Find where the given text appears and provide that cell's center as (X, Y) coordinate. 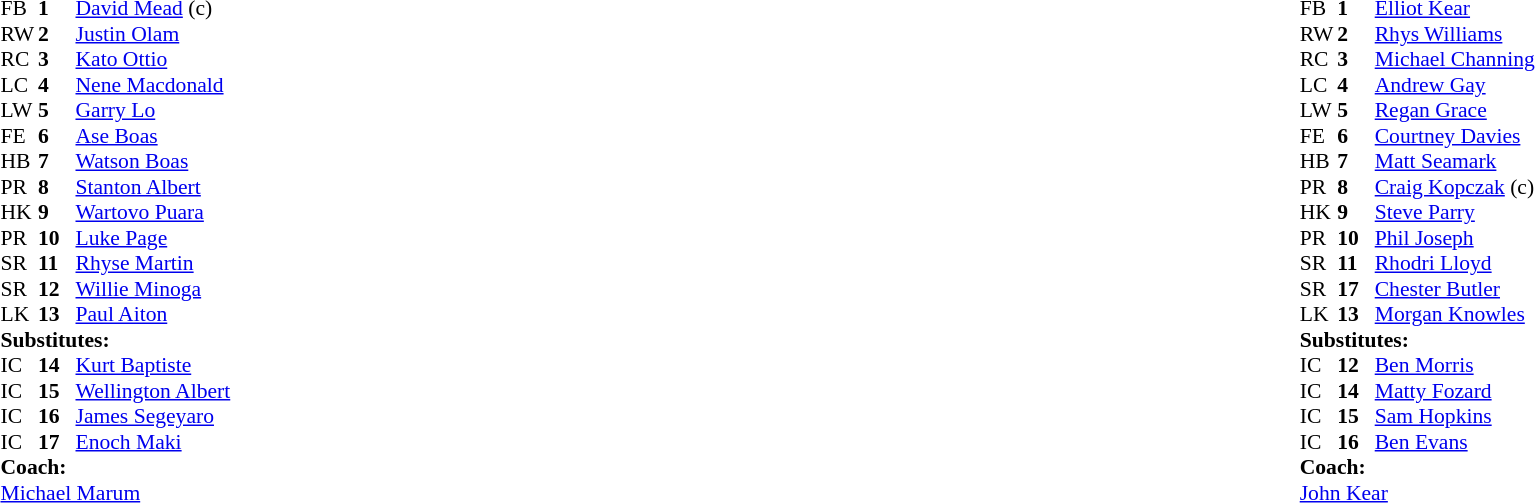
Regan Grace (1455, 111)
Kato Ottio (154, 59)
Ase Boas (154, 136)
Paul Aiton (154, 315)
Michael Channing (1455, 59)
Morgan Knowles (1455, 315)
Craig Kopczak (c) (1455, 187)
Rhys Williams (1455, 34)
Andrew Gay (1455, 85)
Watson Boas (154, 161)
Matt Seamark (1455, 161)
Rhodri Lloyd (1455, 263)
Courtney Davies (1455, 136)
Rhyse Martin (154, 263)
Chester Butler (1455, 289)
Wellington Albert (154, 391)
Stanton Albert (154, 187)
Garry Lo (154, 111)
Sam Hopkins (1455, 417)
Phil Joseph (1455, 238)
Nene Macdonald (154, 85)
Kurt Baptiste (154, 365)
Justin Olam (154, 34)
Luke Page (154, 238)
Wartovo Puara (154, 213)
Willie Minoga (154, 289)
Enoch Maki (154, 442)
Ben Morris (1455, 365)
Ben Evans (1455, 442)
James Segeyaro (154, 417)
Steve Parry (1455, 213)
Matty Fozard (1455, 391)
